Scan for the cell matching the given text and deliver its [X, Y] coordinate at center. 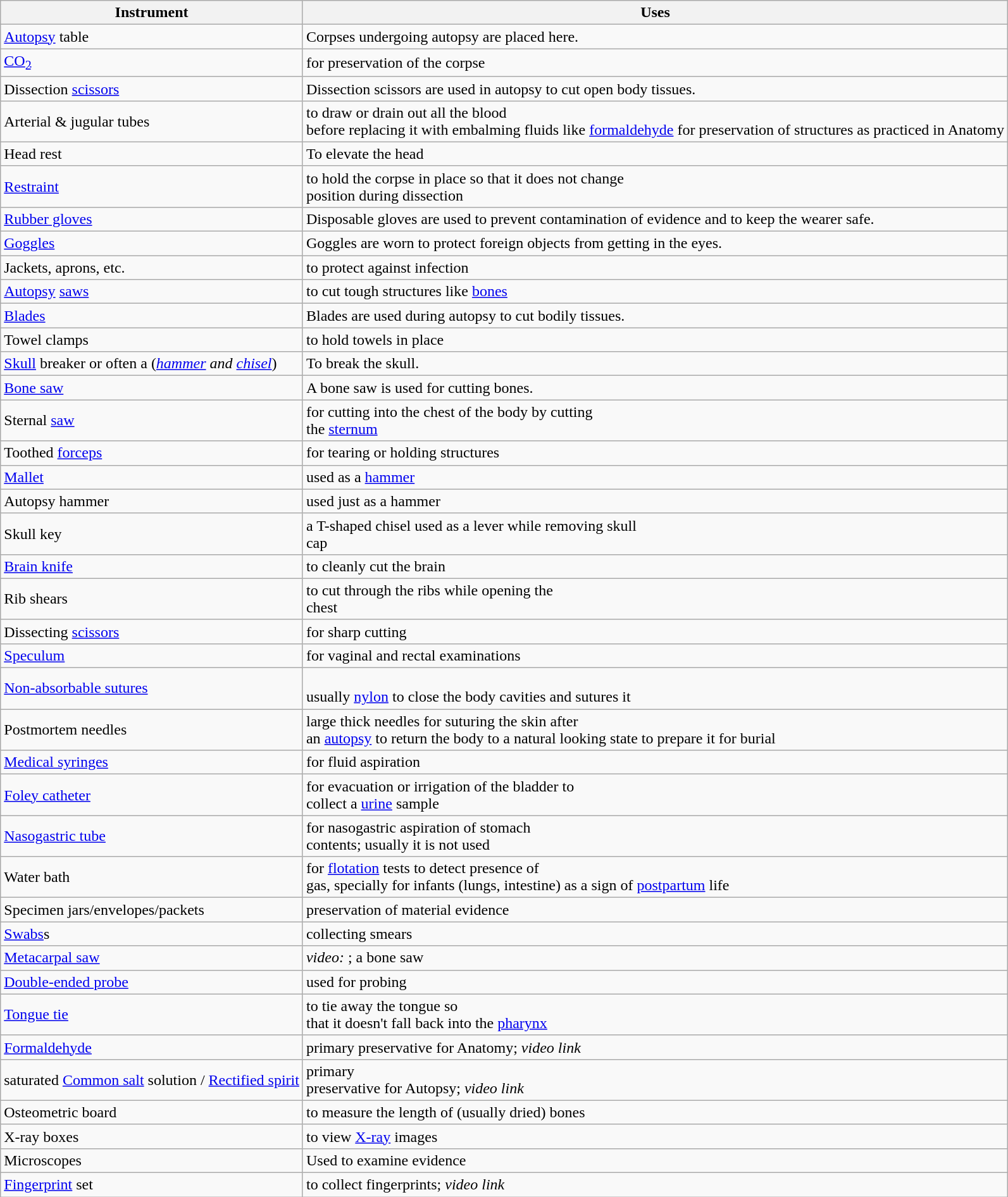
to hold towels in place [655, 340]
Fingerprint set [152, 1185]
video: ; a bone saw [655, 958]
Towel clamps [152, 340]
Corpses undergoing autopsy are placed here. [655, 37]
Uses [655, 13]
Autopsy table [152, 37]
Mallet [152, 477]
To elevate the head [655, 154]
Osteometric board [152, 1112]
for tearing or holding structures [655, 453]
collecting smears [655, 934]
Formaldehyde [152, 1047]
Blades [152, 316]
primarypreservative for Autopsy; video link [655, 1079]
to hold the corpse in place so that it does not changeposition during dissection [655, 186]
Postmortem needles [152, 730]
large thick needles for suturing the skin afteran autopsy to return the body to a natural looking state to prepare it for burial [655, 730]
a T-shaped chisel used as a lever while removing skullcap [655, 534]
for vaginal and rectal examinations [655, 655]
used as a hammer [655, 477]
Medical syringes [152, 762]
Swabss [152, 934]
Autopsy hammer [152, 501]
Sternal saw [152, 420]
Dissecting scissors [152, 631]
used just as a hammer [655, 501]
Instrument [152, 13]
Goggles [152, 244]
To break the skull. [655, 364]
to view X-ray images [655, 1136]
Metacarpal saw [152, 958]
to tie away the tongue sothat it doesn't fall back into the pharynx [655, 1015]
Head rest [152, 154]
for evacuation or irrigation of the bladder tocollect a urine sample [655, 795]
Toothed forceps [152, 453]
Jackets, aprons, etc. [152, 268]
to protect against infection [655, 268]
for fluid aspiration [655, 762]
Speculum [152, 655]
preservation of material evidence [655, 910]
for flotation tests to detect presence ofgas, specially for infants (lungs, intestine) as a sign of postpartum life [655, 877]
for sharp cutting [655, 631]
usually nylon to close the body cavities and sutures it [655, 688]
to cut through the ribs while opening thechest [655, 598]
Rib shears [152, 598]
Microscopes [152, 1160]
Arterial & jugular tubes [152, 121]
Blades are used during autopsy to cut bodily tissues. [655, 316]
Goggles are worn to protect foreign objects from getting in the eyes. [655, 244]
Disposable gloves are used to prevent contamination of evidence and to keep the wearer safe. [655, 219]
to measure the length of (usually dried) bones [655, 1112]
Specimen jars/envelopes/packets [152, 910]
Dissection scissors [152, 89]
for cutting into the chest of the body by cuttingthe sternum [655, 420]
Autopsy saws [152, 292]
Used to examine evidence [655, 1160]
Non-absorbable sutures [152, 688]
Skull breaker or often a (hammer and chisel) [152, 364]
CO2 [152, 63]
to cleanly cut the brain [655, 566]
for nasogastric aspiration of stomachcontents; usually it is not used [655, 836]
to draw or drain out all the bloodbefore replacing it with embalming fluids like formaldehyde for preservation of structures as practiced in Anatomy [655, 121]
Foley catheter [152, 795]
used for probing [655, 982]
saturated Common salt solution / Rectified spirit [152, 1079]
Rubber gloves [152, 219]
Brain knife [152, 566]
Water bath [152, 877]
X-ray boxes [152, 1136]
to collect fingerprints; video link [655, 1185]
Skull key [152, 534]
Double-ended probe [152, 982]
Dissection scissors are used in autopsy to cut open body tissues. [655, 89]
primary preservative for Anatomy; video link [655, 1047]
Bone saw [152, 388]
Tongue tie [152, 1015]
Nasogastric tube [152, 836]
to cut tough structures like bones [655, 292]
A bone saw is used for cutting bones. [655, 388]
Restraint [152, 186]
for preservation of the corpse [655, 63]
